Search for the cell housing the specified text and yield its [x, y] center coordinate. 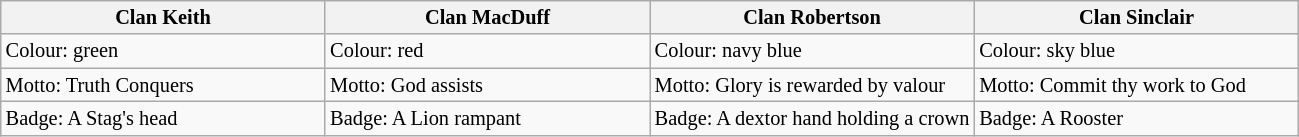
Colour: red [488, 51]
Badge: A Rooster [1136, 118]
Motto: Commit thy work to God [1136, 85]
Badge: A dextor hand holding a crown [812, 118]
Clan Sinclair [1136, 17]
Badge: A Lion rampant [488, 118]
Motto: Glory is rewarded by valour [812, 85]
Clan Robertson [812, 17]
Clan Keith [164, 17]
Colour: green [164, 51]
Motto: Truth Conquers [164, 85]
Colour: navy blue [812, 51]
Badge: A Stag's head [164, 118]
Colour: sky blue [1136, 51]
Clan MacDuff [488, 17]
Motto: God assists [488, 85]
